Scan for the cell matching the given text and deliver its (X, Y) coordinate at center. 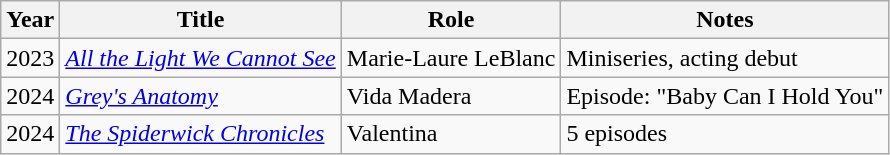
Valentina (451, 134)
Vida Madera (451, 96)
Grey's Anatomy (200, 96)
Marie-Laure LeBlanc (451, 58)
5 episodes (725, 134)
Episode: "Baby Can I Hold You" (725, 96)
Miniseries, acting debut (725, 58)
Role (451, 20)
2023 (30, 58)
All the Light We Cannot See (200, 58)
Notes (725, 20)
Year (30, 20)
The Spiderwick Chronicles (200, 134)
Title (200, 20)
